Search for the cell housing the specified text and yield its (X, Y) center coordinate. 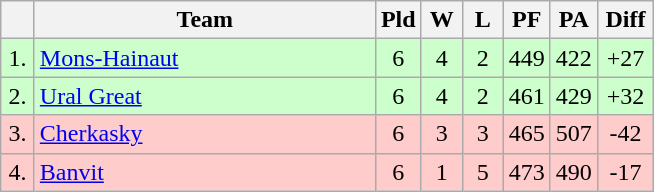
1 (442, 172)
429 (574, 96)
461 (526, 96)
2. (18, 96)
Mons-Hainaut (204, 58)
Diff (625, 20)
449 (526, 58)
+27 (625, 58)
3. (18, 134)
422 (574, 58)
W (442, 20)
4. (18, 172)
507 (574, 134)
PF (526, 20)
Team (204, 20)
+32 (625, 96)
Ural Great (204, 96)
Cherkasky (204, 134)
490 (574, 172)
Banvit (204, 172)
1. (18, 58)
465 (526, 134)
PA (574, 20)
-42 (625, 134)
-17 (625, 172)
L (482, 20)
5 (482, 172)
473 (526, 172)
Pld (398, 20)
